Determine the (x, y) coordinate at the center of the cell enclosing the given text.  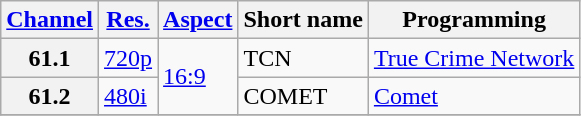
16:9 (198, 77)
Comet (474, 96)
Aspect (198, 20)
COMET (303, 96)
TCN (303, 58)
61.2 (50, 96)
480i (128, 96)
True Crime Network (474, 58)
Channel (50, 20)
Short name (303, 20)
720p (128, 58)
Res. (128, 20)
Programming (474, 20)
61.1 (50, 58)
